Find where the given text appears and provide that cell's center as [x, y] coordinate. 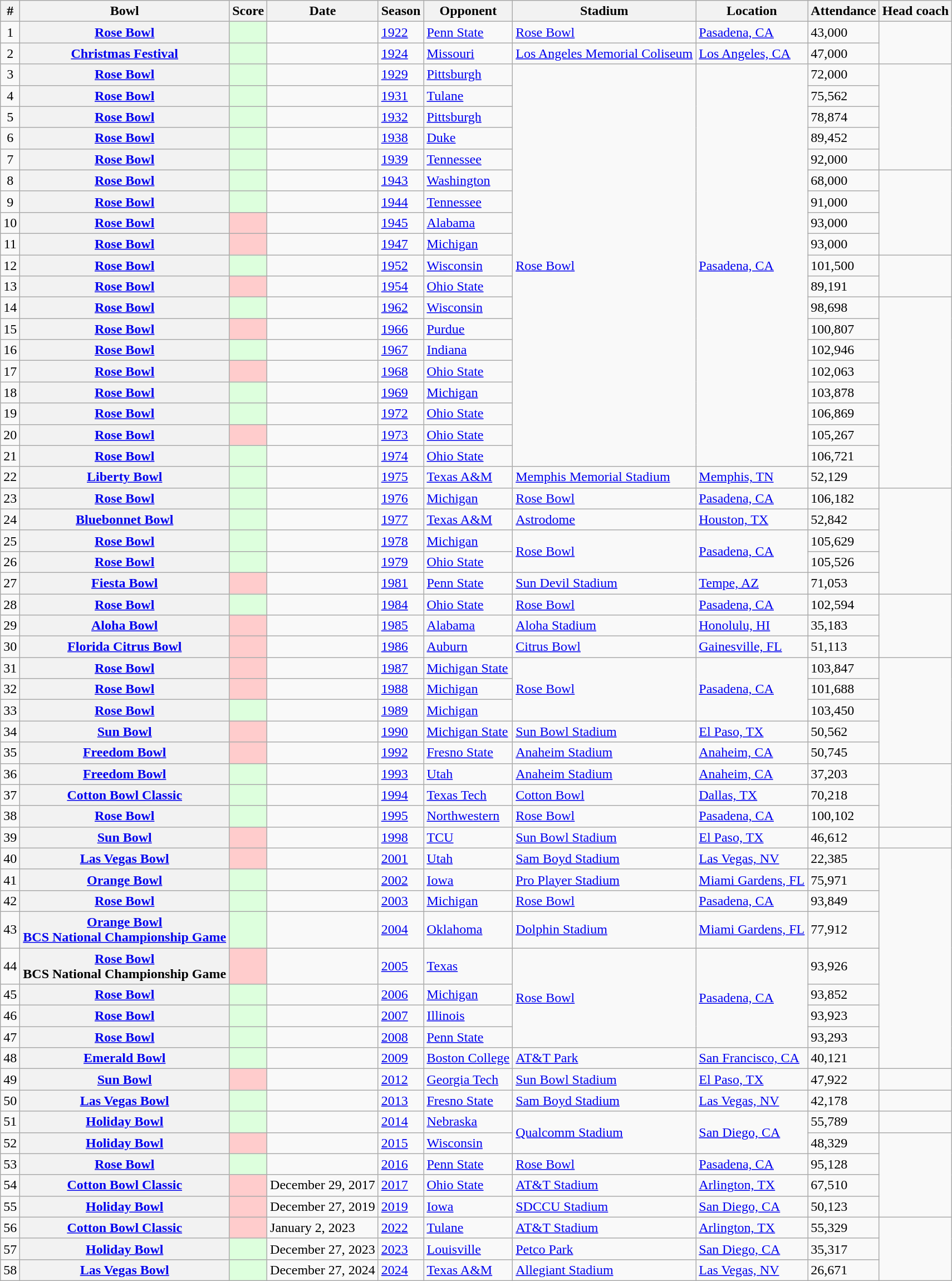
39 [10, 837]
Christmas Festival [125, 53]
47,000 [843, 53]
44 [10, 965]
20 [10, 435]
67,510 [843, 1185]
December 29, 2017 [323, 1185]
25 [10, 541]
Oklahoma [468, 930]
47 [10, 1037]
34 [10, 732]
93,293 [843, 1037]
92,000 [843, 159]
49 [10, 1079]
Stadium [605, 11]
Petco Park [605, 1249]
22,385 [843, 858]
Houston, TX [752, 519]
2005 [401, 965]
40 [10, 858]
1976 [401, 498]
Bluebonnet Bowl [125, 519]
46 [10, 1016]
36 [10, 774]
29 [10, 626]
17 [10, 371]
42 [10, 901]
Boston College [468, 1058]
Los Angeles Memorial Coliseum [605, 53]
December 27, 2024 [323, 1270]
1966 [401, 329]
54 [10, 1185]
30 [10, 647]
15 [10, 329]
Location [752, 11]
2002 [401, 880]
Date [323, 11]
Head coach [915, 11]
32 [10, 689]
1975 [401, 477]
53 [10, 1164]
105,267 [843, 435]
42,178 [843, 1101]
Qualcomm Stadium [605, 1132]
43 [10, 930]
77,912 [843, 930]
1979 [401, 562]
1988 [401, 689]
1987 [401, 668]
1922 [401, 32]
105,629 [843, 541]
1985 [401, 626]
37,203 [843, 774]
2012 [401, 1079]
9 [10, 202]
93,926 [843, 965]
Washington [468, 180]
1986 [401, 647]
1977 [401, 519]
1932 [401, 117]
Texas Tech [468, 795]
2015 [401, 1143]
Orange BowlBCS National Championship Game [125, 930]
Bowl [125, 11]
103,847 [843, 668]
40,121 [843, 1058]
1974 [401, 456]
33 [10, 710]
January 2, 2023 [323, 1228]
TCU [468, 837]
14 [10, 308]
Honolulu, HI [752, 626]
78,874 [843, 117]
2024 [401, 1270]
# [10, 11]
1973 [401, 435]
Score [248, 11]
37 [10, 795]
2019 [401, 1206]
57 [10, 1249]
46,612 [843, 837]
72,000 [843, 75]
28 [10, 604]
1952 [401, 266]
93,849 [843, 901]
1992 [401, 753]
2009 [401, 1058]
1924 [401, 53]
50 [10, 1101]
1990 [401, 732]
1943 [401, 180]
Rose BowlBCS National Championship Game [125, 965]
23 [10, 498]
102,063 [843, 371]
21 [10, 456]
Louisville [468, 1249]
5 [10, 117]
Pro Player Stadium [605, 880]
2022 [401, 1228]
Georgia Tech [468, 1079]
2013 [401, 1101]
2 [10, 53]
1954 [401, 287]
102,594 [843, 604]
Opponent [468, 11]
75,562 [843, 96]
December 27, 2019 [323, 1206]
106,869 [843, 414]
4 [10, 96]
2007 [401, 1016]
45 [10, 995]
100,102 [843, 816]
Memphis, TN [752, 477]
50,123 [843, 1206]
SDCCU Stadium [605, 1206]
55 [10, 1206]
1938 [401, 138]
35 [10, 753]
55,789 [843, 1122]
Florida Citrus Bowl [125, 647]
13 [10, 287]
51 [10, 1122]
31 [10, 668]
8 [10, 180]
1939 [401, 159]
Citrus Bowl [605, 647]
Indiana [468, 350]
41 [10, 880]
1995 [401, 816]
51,113 [843, 647]
11 [10, 244]
71,053 [843, 583]
2014 [401, 1122]
Emerald Bowl [125, 1058]
Purdue [468, 329]
91,000 [843, 202]
Texas [468, 965]
89,191 [843, 287]
27 [10, 583]
58 [10, 1270]
3 [10, 75]
16 [10, 350]
106,721 [843, 456]
Attendance [843, 11]
San Francisco, CA [752, 1058]
103,450 [843, 710]
26,671 [843, 1270]
2016 [401, 1164]
December 27, 2023 [323, 1249]
24 [10, 519]
2023 [401, 1249]
Gainesville, FL [752, 647]
19 [10, 414]
56 [10, 1228]
Astrodome [605, 519]
1931 [401, 96]
35,317 [843, 1249]
Northwestern [468, 816]
89,452 [843, 138]
Illinois [468, 1016]
100,807 [843, 329]
Season [401, 11]
2017 [401, 1185]
52,129 [843, 477]
1944 [401, 202]
Liberty Bowl [125, 477]
Nebraska [468, 1122]
Aloha Bowl [125, 626]
43,000 [843, 32]
2004 [401, 930]
95,128 [843, 1164]
75,971 [843, 880]
1993 [401, 774]
1984 [401, 604]
52 [10, 1143]
1972 [401, 414]
103,878 [843, 392]
1962 [401, 308]
1994 [401, 795]
70,218 [843, 795]
Dolphin Stadium [605, 930]
2008 [401, 1037]
Sun Devil Stadium [605, 583]
98,698 [843, 308]
Auburn [468, 647]
93,852 [843, 995]
6 [10, 138]
93,923 [843, 1016]
50,745 [843, 753]
35,183 [843, 626]
Memphis Memorial Stadium [605, 477]
7 [10, 159]
AT&T Park [605, 1058]
Los Angeles, CA [752, 53]
2003 [401, 901]
18 [10, 392]
1947 [401, 244]
48 [10, 1058]
1981 [401, 583]
Fiesta Bowl [125, 583]
2006 [401, 995]
10 [10, 223]
1998 [401, 837]
105,526 [843, 562]
Aloha Stadium [605, 626]
38 [10, 816]
1969 [401, 392]
Duke [468, 138]
50,562 [843, 732]
68,000 [843, 180]
Missouri [468, 53]
1978 [401, 541]
1967 [401, 350]
101,500 [843, 266]
1968 [401, 371]
1 [10, 32]
2001 [401, 858]
1945 [401, 223]
101,688 [843, 689]
52,842 [843, 519]
48,329 [843, 1143]
102,946 [843, 350]
12 [10, 266]
Orange Bowl [125, 880]
Cotton Bowl [605, 795]
55,329 [843, 1228]
1929 [401, 75]
106,182 [843, 498]
Dallas, TX [752, 795]
1989 [401, 710]
26 [10, 562]
Allegiant Stadium [605, 1270]
47,922 [843, 1079]
22 [10, 477]
Tempe, AZ [752, 583]
